Extract the [x, y] coordinate from the center of the cell holding the provided text.  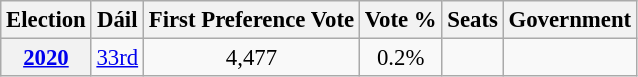
Dáil [117, 20]
Election [46, 20]
0.2% [400, 58]
Government [570, 20]
First Preference Vote [251, 20]
Vote % [400, 20]
2020 [46, 58]
Seats [472, 20]
33rd [117, 58]
4,477 [251, 58]
